For the text-containing cell, return its midpoint in [x, y] coordinate format. 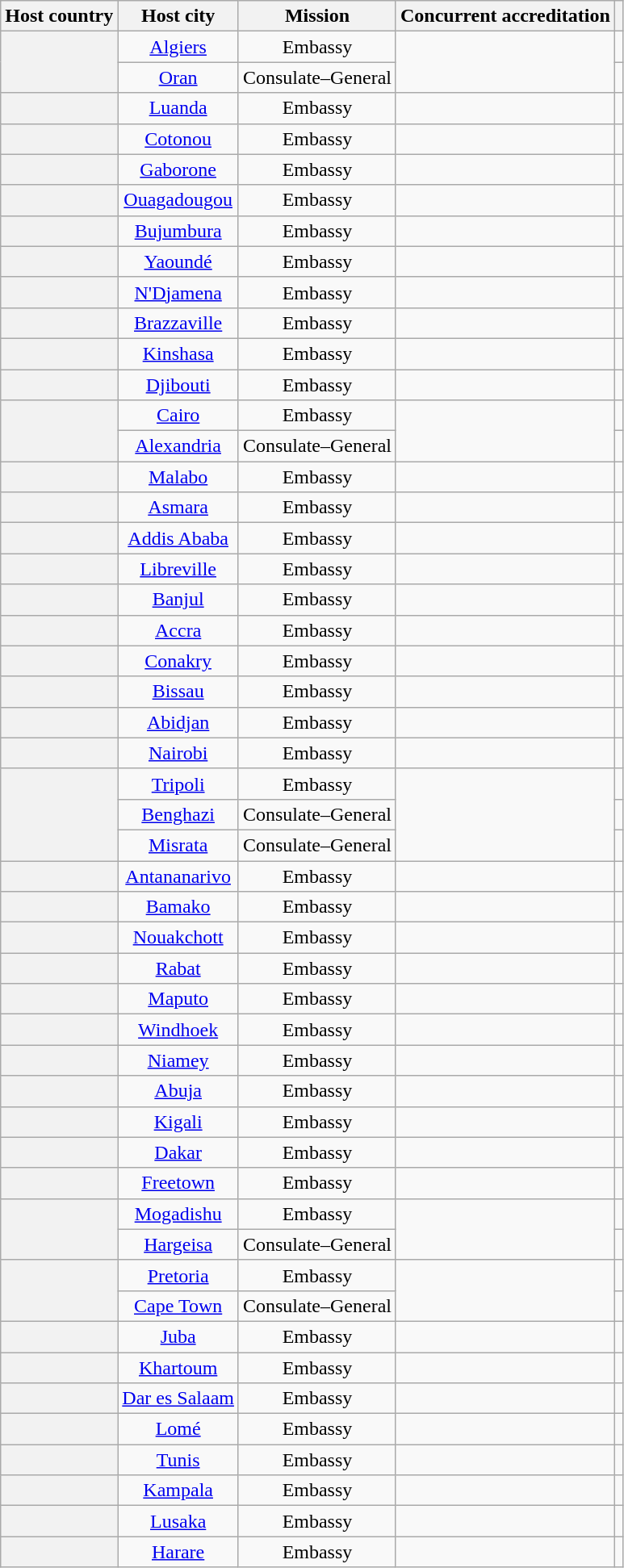
Yaoundé [178, 261]
Libreville [178, 569]
Hargeisa [178, 1244]
Alexandria [178, 446]
Abidjan [178, 722]
Windhoek [178, 1030]
Asmara [178, 508]
Kigali [178, 1122]
Dakar [178, 1152]
Abuja [178, 1091]
Mission [316, 16]
Banjul [178, 600]
Cotonou [178, 139]
Bujumbura [178, 231]
Ouagadougou [178, 200]
N'Djamena [178, 292]
Khartoum [178, 1368]
Benghazi [178, 814]
Malabo [178, 477]
Maputo [178, 999]
Kinshasa [178, 353]
Pretoria [178, 1275]
Djibouti [178, 385]
Niamey [178, 1060]
Gaborone [178, 169]
Harare [178, 1552]
Freetown [178, 1183]
Cairo [178, 416]
Antananarivo [178, 876]
Conakry [178, 661]
Accra [178, 630]
Oran [178, 77]
Lomé [178, 1429]
Kampala [178, 1491]
Mogadishu [178, 1214]
Host city [178, 16]
Tunis [178, 1460]
Dar es Salaam [178, 1399]
Algiers [178, 47]
Rabat [178, 968]
Nouakchott [178, 938]
Bissau [178, 692]
Cape Town [178, 1306]
Bamako [178, 907]
Misrata [178, 845]
Nairobi [178, 753]
Tripoli [178, 784]
Juba [178, 1336]
Host country [60, 16]
Addis Ababa [178, 538]
Luanda [178, 108]
Lusaka [178, 1521]
Concurrent accreditation [505, 16]
Brazzaville [178, 323]
